Locate the cell with the specified text and output its [X, Y] center coordinate. 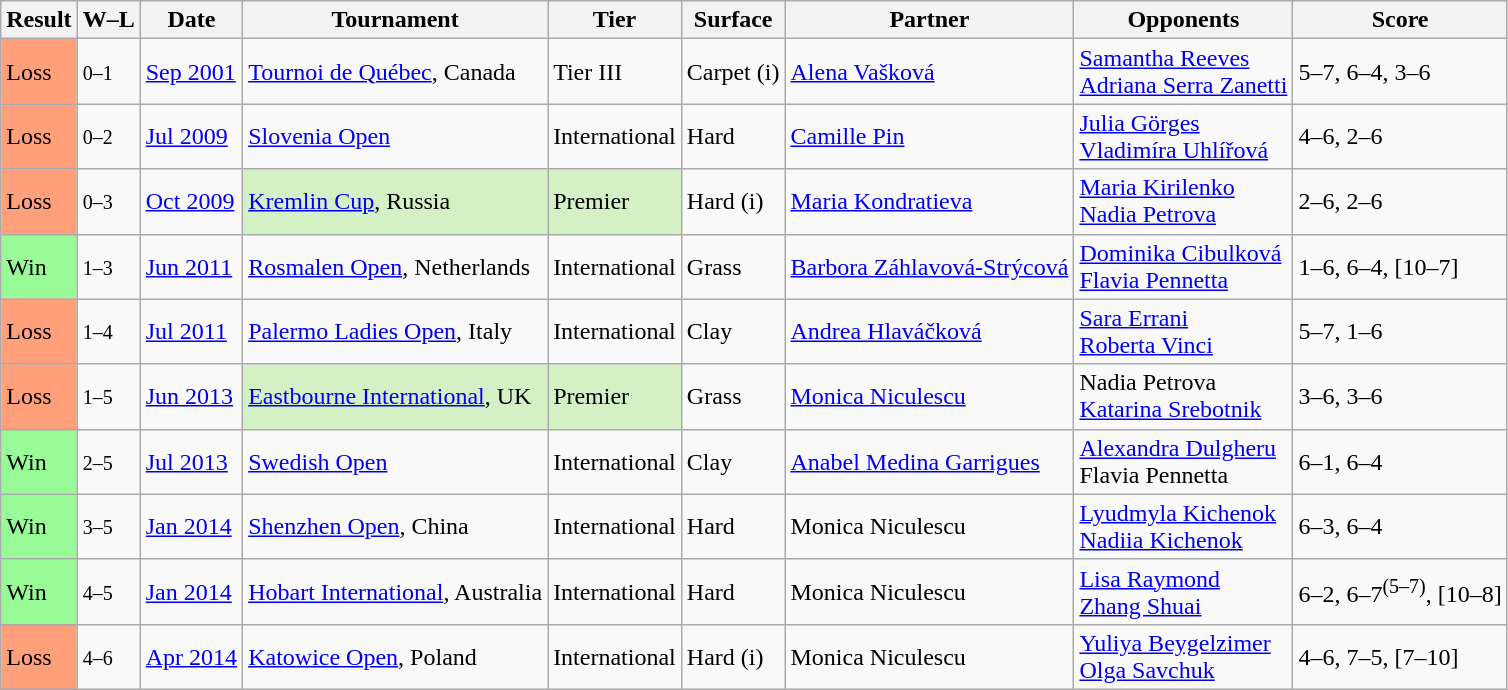
2–5 [108, 462]
5–7, 6–4, 3–6 [1400, 72]
0–3 [108, 202]
Maria Kirilenko Nadia Petrova [1184, 202]
Jul 2013 [191, 462]
Sara Errani Roberta Vinci [1184, 332]
6–3, 6–4 [1400, 526]
Eastbourne International, UK [396, 396]
Julia Görges Vladimíra Uhlířová [1184, 136]
5–7, 1–6 [1400, 332]
Surface [733, 20]
Dominika Cibulková Flavia Pennetta [1184, 266]
4–6 [108, 656]
Carpet (i) [733, 72]
Tournoi de Québec, Canada [396, 72]
Barbora Záhlavová-Strýcová [930, 266]
4–5 [108, 592]
W–L [108, 20]
Swedish Open [396, 462]
Yuliya Beygelzimer Olga Savchuk [1184, 656]
2–6, 2–6 [1400, 202]
Tier [615, 20]
Rosmalen Open, Netherlands [396, 266]
Slovenia Open [396, 136]
1–4 [108, 332]
Oct 2009 [191, 202]
6–2, 6–7(5–7), [10–8] [1400, 592]
Tier III [615, 72]
Opponents [1184, 20]
Date [191, 20]
Hobart International, Australia [396, 592]
3–6, 3–6 [1400, 396]
1–5 [108, 396]
Apr 2014 [191, 656]
Jun 2013 [191, 396]
Tournament [396, 20]
4–6, 2–6 [1400, 136]
Nadia Petrova Katarina Srebotnik [1184, 396]
Lisa Raymond Zhang Shuai [1184, 592]
0–2 [108, 136]
Kremlin Cup, Russia [396, 202]
1–3 [108, 266]
Camille Pin [930, 136]
Result [39, 20]
Andrea Hlaváčková [930, 332]
Samantha Reeves Adriana Serra Zanetti [1184, 72]
Jul 2011 [191, 332]
Katowice Open, Poland [396, 656]
Lyudmyla Kichenok Nadiia Kichenok [1184, 526]
Alena Vašková [930, 72]
Partner [930, 20]
Sep 2001 [191, 72]
0–1 [108, 72]
Jun 2011 [191, 266]
Anabel Medina Garrigues [930, 462]
Shenzhen Open, China [396, 526]
Jul 2009 [191, 136]
3–5 [108, 526]
Alexandra Dulgheru Flavia Pennetta [1184, 462]
Score [1400, 20]
Maria Kondratieva [930, 202]
6–1, 6–4 [1400, 462]
1–6, 6–4, [10–7] [1400, 266]
Palermo Ladies Open, Italy [396, 332]
4–6, 7–5, [7–10] [1400, 656]
